For the text-containing cell, return its midpoint in (x, y) coordinate format. 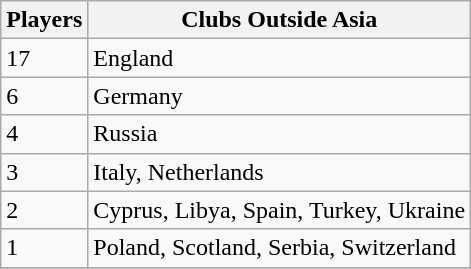
Cyprus, Libya, Spain, Turkey, Ukraine (280, 210)
Germany (280, 96)
Players (44, 20)
17 (44, 58)
England (280, 58)
Russia (280, 134)
3 (44, 172)
2 (44, 210)
Clubs Outside Asia (280, 20)
Poland, Scotland, Serbia, Switzerland (280, 248)
1 (44, 248)
Italy, Netherlands (280, 172)
4 (44, 134)
6 (44, 96)
